Output the (X, Y) coordinate of the center of the cell containing the given text.  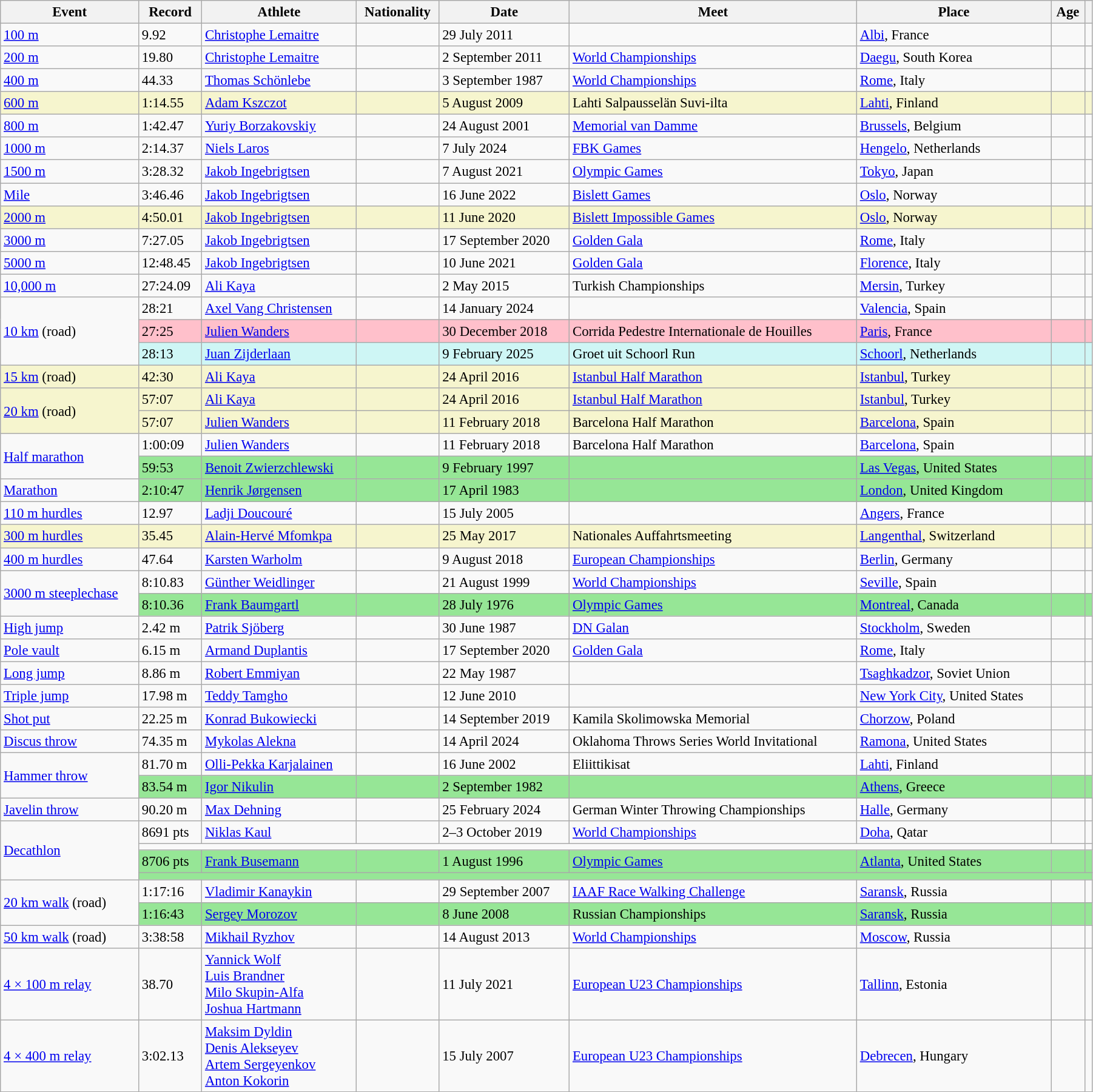
3:02.13 (170, 1056)
5000 m (70, 263)
16 June 2002 (505, 765)
8691 pts (170, 832)
Max Dehning (279, 810)
Record (170, 12)
Axel Vang Christensen (279, 309)
20 km (road) (70, 411)
83.54 m (170, 787)
22.25 m (170, 719)
Tallinn, Estonia (953, 983)
Debrecen, Hungary (953, 1056)
8 June 2008 (505, 914)
Sergey Morozov (279, 914)
Discus throw (70, 742)
28:21 (170, 309)
10 June 2021 (505, 263)
30 June 1987 (505, 628)
2 September 1982 (505, 787)
Daegu, South Korea (953, 58)
Javelin throw (70, 810)
Florence, Italy (953, 263)
Decathlon (70, 850)
12.97 (170, 514)
20 km walk (road) (70, 902)
Las Vegas, United States (953, 468)
Armand Duplantis (279, 651)
600 m (70, 103)
47.64 (170, 559)
Groet uit Schoorl Run (713, 354)
Oklahoma Throws Series World Invitational (713, 742)
400 m (70, 81)
11 July 2021 (505, 983)
100 m (70, 35)
90.20 m (170, 810)
3:38:58 (170, 937)
Halle, Germany (953, 810)
9 February 2025 (505, 354)
5 August 2009 (505, 103)
Bislett Impossible Games (713, 217)
Date (505, 12)
11 June 2020 (505, 217)
Nationales Auffahrtsmeeting (713, 537)
8706 pts (170, 862)
Atlanta, United States (953, 862)
2000 m (70, 217)
2:14.37 (170, 149)
Memorial van Damme (713, 126)
Seville, Spain (953, 582)
Mersin, Turkey (953, 286)
Ramona, United States (953, 742)
2–3 October 2019 (505, 832)
9.92 (170, 35)
19.80 (170, 58)
4 × 400 m relay (70, 1056)
Corrida Pedestre Internationale de Houilles (713, 331)
38.70 (170, 983)
Athens, Greece (953, 787)
2:10:47 (170, 491)
15 km (road) (70, 377)
8:10.36 (170, 605)
1000 m (70, 149)
Kamila Skolimowska Memorial (713, 719)
Niels Laros (279, 149)
22 May 1987 (505, 673)
Angers, France (953, 514)
9 August 2018 (505, 559)
Montreal, Canada (953, 605)
Teddy Tamgho (279, 696)
800 m (70, 126)
1:16:43 (170, 914)
Henrik Jørgensen (279, 491)
Langenthal, Switzerland (953, 537)
Albi, France (953, 35)
15 July 2007 (505, 1056)
IAAF Race Walking Challenge (713, 891)
2 May 2015 (505, 286)
3000 m (70, 240)
Event (70, 12)
3:46.46 (170, 195)
Place (953, 12)
Olli-Pekka Karjalainen (279, 765)
Yuriy Borzakovskiy (279, 126)
28:13 (170, 354)
44.33 (170, 81)
7:27.05 (170, 240)
Berlin, Germany (953, 559)
Turkish Championships (713, 286)
Tsaghkadzor, Soviet Union (953, 673)
29 September 2007 (505, 891)
Benoit Zwierzchlewski (279, 468)
Chorzow, Poland (953, 719)
8.86 m (170, 673)
Bislett Games (713, 195)
81.70 m (170, 765)
3:28.32 (170, 172)
25 February 2024 (505, 810)
27:25 (170, 331)
Mikhail Ryzhov (279, 937)
59:53 (170, 468)
7 July 2024 (505, 149)
Hengelo, Netherlands (953, 149)
Niklas Kaul (279, 832)
7 August 2021 (505, 172)
Triple jump (70, 696)
Lahti Salpausselän Suvi-ilta (713, 103)
New York City, United States (953, 696)
Paris, France (953, 331)
2.42 m (170, 628)
Patrik Sjöberg (279, 628)
Frank Busemann (279, 862)
17 April 1983 (505, 491)
24 August 2001 (505, 126)
Ladji Doucouré (279, 514)
10,000 m (70, 286)
110 m hurdles (70, 514)
Frank Baumgartl (279, 605)
Pole vault (70, 651)
4:50.01 (170, 217)
Meet (713, 12)
30 December 2018 (505, 331)
Schoorl, Netherlands (953, 354)
Juan Zijderlaan (279, 354)
300 m hurdles (70, 537)
9 February 1997 (505, 468)
Hammer throw (70, 776)
Moscow, Russia (953, 937)
Marathon (70, 491)
35.45 (170, 537)
Eliittikisat (713, 765)
Long jump (70, 673)
London, United Kingdom (953, 491)
Nationality (398, 12)
FBK Games (713, 149)
14 January 2024 (505, 309)
8:10.83 (170, 582)
1500 m (70, 172)
50 km walk (road) (70, 937)
Thomas Schönlebe (279, 81)
10 km (road) (70, 331)
74.35 m (170, 742)
6.15 m (170, 651)
Tokyo, Japan (953, 172)
27:24.09 (170, 286)
3 September 1987 (505, 81)
German Winter Throwing Championships (713, 810)
28 July 1976 (505, 605)
DN Galan (713, 628)
12:48.45 (170, 263)
42:30 (170, 377)
Valencia, Spain (953, 309)
Karsten Warholm (279, 559)
1 August 1996 (505, 862)
Yannick WolfLuis BrandnerMilo Skupin-AlfaJoshua Hartmann (279, 983)
Mile (70, 195)
1:42.47 (170, 126)
14 August 2013 (505, 937)
200 m (70, 58)
1:00:09 (170, 445)
15 July 2005 (505, 514)
Russian Championships (713, 914)
1:14.55 (170, 103)
Konrad Bukowiecki (279, 719)
Age (1068, 12)
Stockholm, Sweden (953, 628)
14 September 2019 (505, 719)
Vladimir Kanaykin (279, 891)
Maksim DyldinDenis AlekseyevArtem SergeyenkovAnton Kokorin (279, 1056)
Doha, Qatar (953, 832)
1:17:16 (170, 891)
Mykolas Alekna (279, 742)
29 July 2011 (505, 35)
Robert Emmiyan (279, 673)
400 m hurdles (70, 559)
High jump (70, 628)
12 June 2010 (505, 696)
16 June 2022 (505, 195)
Alain-Hervé Mfomkpa (279, 537)
21 August 1999 (505, 582)
25 May 2017 (505, 537)
Brussels, Belgium (953, 126)
European Championships (713, 559)
4 × 100 m relay (70, 983)
Shot put (70, 719)
Athlete (279, 12)
Igor Nikulin (279, 787)
Adam Kszczot (279, 103)
Günther Weidlinger (279, 582)
17.98 m (170, 696)
14 April 2024 (505, 742)
3000 m steeplechase (70, 593)
2 September 2011 (505, 58)
Half marathon (70, 456)
